For the text-containing cell, return its midpoint in (x, y) coordinate format. 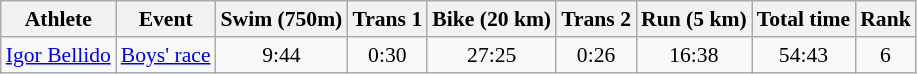
Athlete (58, 19)
Event (166, 19)
27:25 (492, 55)
54:43 (804, 55)
16:38 (694, 55)
Boys' race (166, 55)
9:44 (282, 55)
Swim (750m) (282, 19)
6 (886, 55)
Trans 2 (596, 19)
Trans 1 (387, 19)
0:26 (596, 55)
Bike (20 km) (492, 19)
Run (5 km) (694, 19)
Rank (886, 19)
0:30 (387, 55)
Total time (804, 19)
Igor Bellido (58, 55)
